Return the (X, Y) coordinate for the center point of the cell that contains the specified text.  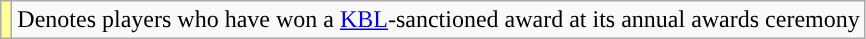
Denotes players who have won a KBL-sanctioned award at its annual awards ceremony (438, 20)
